Extract the [X, Y] coordinate from the center of the cell holding the provided text.  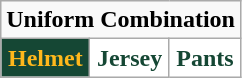
Uniform Combination [121, 20]
Pants [204, 58]
Helmet [46, 58]
Jersey [130, 58]
